Extract the (x, y) coordinate from the center of the cell holding the provided text.  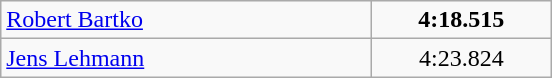
4:18.515 (462, 20)
4:23.824 (462, 58)
Robert Bartko (186, 20)
Jens Lehmann (186, 58)
